Pinpoint the cell where the given text exists, returning its [x, y] midpoint coordinate. 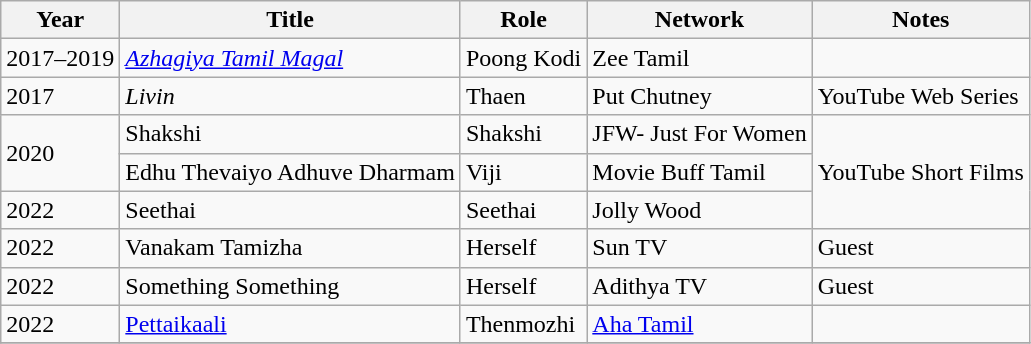
Livin [290, 96]
Network [700, 20]
Title [290, 20]
Viji [523, 172]
Zee Tamil [700, 58]
Poong Kodi [523, 58]
Sun TV [700, 248]
Jolly Wood [700, 210]
Aha Tamil [700, 324]
Adithya TV [700, 286]
2017–2019 [60, 58]
Put Chutney [700, 96]
Pettaikaali [290, 324]
Edhu Thevaiyo Adhuve Dharmam [290, 172]
2017 [60, 96]
Movie Buff Tamil [700, 172]
YouTube Web Series [920, 96]
Thaen [523, 96]
Vanakam Tamizha [290, 248]
JFW- Just For Women [700, 134]
Notes [920, 20]
Something Something [290, 286]
Azhagiya Tamil Magal [290, 58]
Year [60, 20]
Thenmozhi [523, 324]
YouTube Short Films [920, 172]
2020 [60, 153]
Role [523, 20]
